Find where the given text appears and provide that cell's center as (X, Y) coordinate. 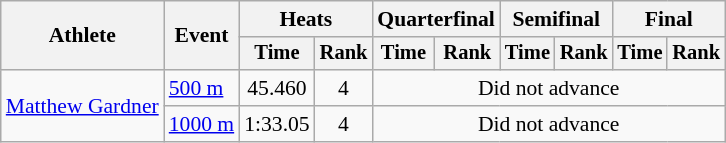
Matthew Gardner (82, 106)
Final (668, 19)
Quarterfinal (436, 19)
Heats (306, 19)
1:33.05 (276, 124)
500 m (202, 88)
1000 m (202, 124)
45.460 (276, 88)
Event (202, 36)
Athlete (82, 36)
Semifinal (556, 19)
